Identify which cell holds the provided text, then report its (X, Y) central coordinate. 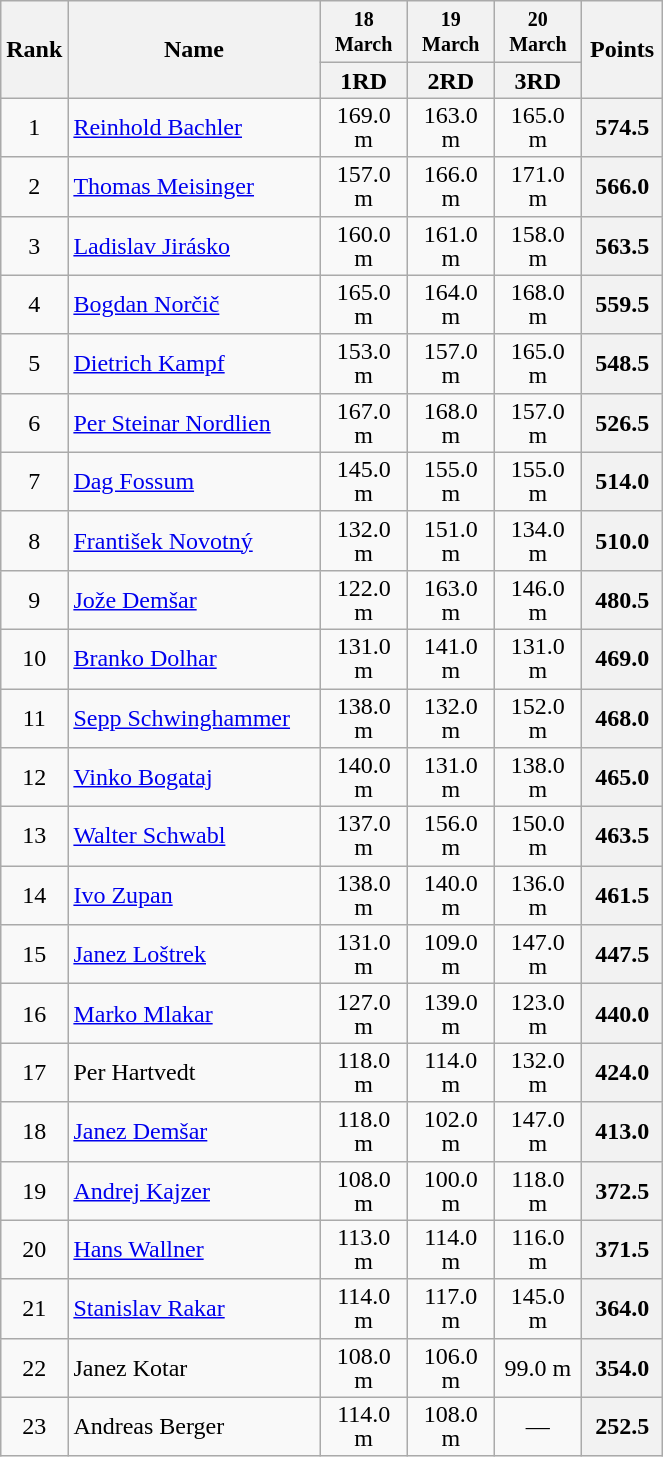
354.0 (622, 1368)
137.0 m (364, 836)
252.5 (622, 1426)
Jože Demšar (194, 600)
127.0 m (364, 1014)
12 (34, 778)
Hans Wallner (194, 1250)
510.0 (622, 540)
Vinko Bogataj (194, 778)
100.0 m (450, 1190)
13 (34, 836)
10 (34, 658)
9 (34, 600)
Rank (34, 50)
113.0 m (364, 1250)
151.0 m (450, 540)
463.5 (622, 836)
169.0 m (364, 128)
3RD (538, 80)
469.0 (622, 658)
146.0 m (538, 600)
364.0 (622, 1308)
7 (34, 482)
461.5 (622, 896)
167.0 m (364, 422)
3 (34, 246)
574.5 (622, 128)
413.0 (622, 1132)
465.0 (622, 778)
559.5 (622, 304)
Dietrich Kampf (194, 364)
141.0 m (450, 658)
— (538, 1426)
Thomas Meisinger (194, 186)
22 (34, 1368)
20 March (538, 32)
468.0 (622, 718)
Per Hartvedt (194, 1072)
109.0 m (450, 954)
Branko Dolhar (194, 658)
Ivo Zupan (194, 896)
2RD (450, 80)
171.0 m (538, 186)
123.0 m (538, 1014)
2 (34, 186)
548.5 (622, 364)
Marko Mlakar (194, 1014)
566.0 (622, 186)
19 March (450, 32)
526.5 (622, 422)
5 (34, 364)
122.0 m (364, 600)
152.0 m (538, 718)
164.0 m (450, 304)
14 (34, 896)
166.0 m (450, 186)
117.0 m (450, 1308)
106.0 m (450, 1368)
Andreas Berger (194, 1426)
Points (622, 50)
Reinhold Bachler (194, 128)
Bogdan Norčič (194, 304)
1RD (364, 80)
424.0 (622, 1072)
1 (34, 128)
372.5 (622, 1190)
136.0 m (538, 896)
Ladislav Jirásko (194, 246)
8 (34, 540)
480.5 (622, 600)
4 (34, 304)
563.5 (622, 246)
Sepp Schwinghammer (194, 718)
158.0 m (538, 246)
Walter Schwabl (194, 836)
Name (194, 50)
11 (34, 718)
18 March (364, 32)
18 (34, 1132)
20 (34, 1250)
Stanislav Rakar (194, 1308)
19 (34, 1190)
160.0 m (364, 246)
Dag Fossum (194, 482)
153.0 m (364, 364)
99.0 m (538, 1368)
102.0 m (450, 1132)
134.0 m (538, 540)
23 (34, 1426)
Andrej Kajzer (194, 1190)
Janez Loštrek (194, 954)
21 (34, 1308)
514.0 (622, 482)
Per Steinar Nordlien (194, 422)
156.0 m (450, 836)
447.5 (622, 954)
Janez Demšar (194, 1132)
116.0 m (538, 1250)
15 (34, 954)
František Novotný (194, 540)
17 (34, 1072)
371.5 (622, 1250)
161.0 m (450, 246)
440.0 (622, 1014)
6 (34, 422)
150.0 m (538, 836)
139.0 m (450, 1014)
16 (34, 1014)
Janez Kotar (194, 1368)
